Extract the [X, Y] coordinate from the center of the cell holding the provided text.  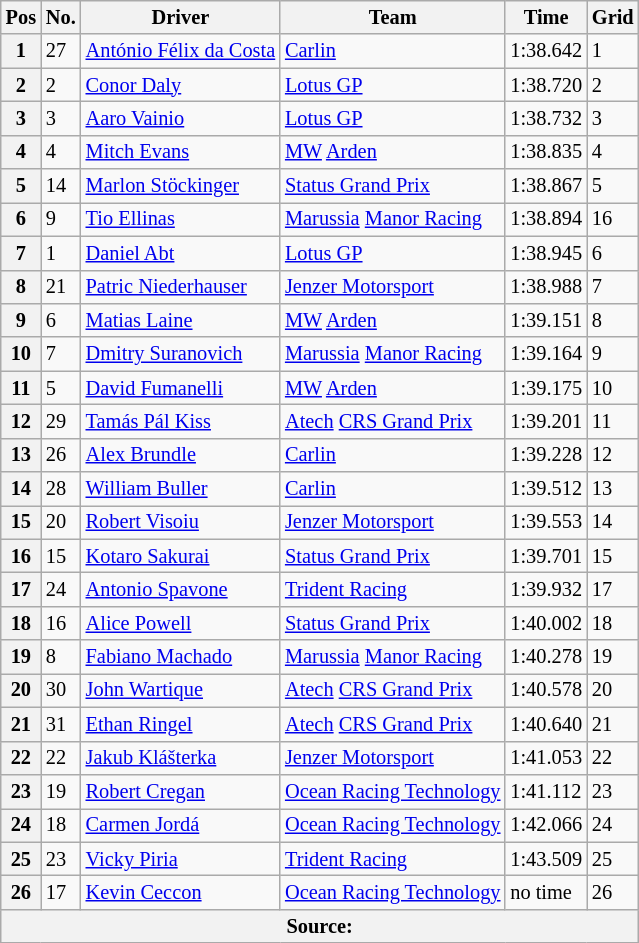
Pos [21, 17]
Fabiano Machado [180, 657]
1:38.720 [546, 85]
Jakub Klášterka [180, 758]
Source: [320, 926]
Antonio Spavone [180, 589]
1:40.640 [546, 724]
1:41.053 [546, 758]
1:40.278 [546, 657]
Robert Visoiu [180, 522]
1:41.112 [546, 791]
1:38.988 [546, 287]
1:39.553 [546, 522]
Conor Daly [180, 85]
1:38.945 [546, 253]
Alice Powell [180, 623]
Alex Brundle [180, 455]
no time [546, 892]
28 [61, 489]
29 [61, 421]
John Wartique [180, 690]
Tamás Pál Kiss [180, 421]
Ethan Ringel [180, 724]
1:39.512 [546, 489]
30 [61, 690]
1:38.835 [546, 152]
Patric Niederhauser [180, 287]
Carmen Jordá [180, 825]
Tio Ellinas [180, 219]
António Félix da Costa [180, 51]
1:39.151 [546, 320]
1:38.732 [546, 118]
William Buller [180, 489]
1:39.932 [546, 589]
1:38.642 [546, 51]
1:38.867 [546, 186]
31 [61, 724]
1:42.066 [546, 825]
Matias Laine [180, 320]
1:39.175 [546, 388]
Marlon Stöckinger [180, 186]
Aaro Vainio [180, 118]
Time [546, 17]
1:39.201 [546, 421]
Kotaro Sakurai [180, 556]
1:39.164 [546, 354]
1:40.002 [546, 623]
1:43.509 [546, 859]
1:40.578 [546, 690]
Kevin Ceccon [180, 892]
Mitch Evans [180, 152]
No. [61, 17]
Grid [613, 17]
Daniel Abt [180, 253]
1:39.228 [546, 455]
Vicky Piria [180, 859]
27 [61, 51]
Driver [180, 17]
Dmitry Suranovich [180, 354]
David Fumanelli [180, 388]
Team [392, 17]
Robert Cregan [180, 791]
1:39.701 [546, 556]
1:38.894 [546, 219]
